Scan for the cell matching the given text and deliver its [x, y] coordinate at center. 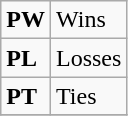
Wins [88, 20]
PL [26, 58]
PT [26, 96]
PW [26, 20]
Ties [88, 96]
Losses [88, 58]
